From the cell containing the given text, extract its center point as [x, y] coordinate. 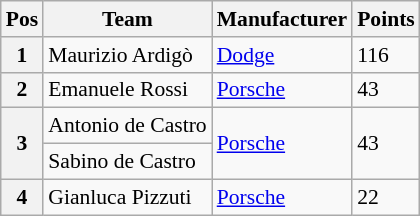
Gianluca Pizzuti [127, 197]
22 [386, 197]
Pos [22, 19]
4 [22, 197]
1 [22, 55]
Emanuele Rossi [127, 90]
Points [386, 19]
116 [386, 55]
Sabino de Castro [127, 162]
Team [127, 19]
Maurizio Ardigò [127, 55]
Antonio de Castro [127, 126]
3 [22, 144]
Manufacturer [282, 19]
2 [22, 90]
Dodge [282, 55]
